Return [X, Y] of the center of cell containing provided text 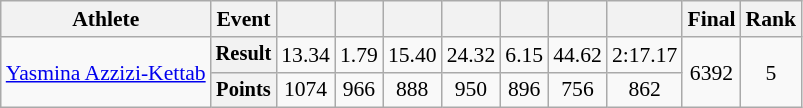
44.62 [578, 55]
Final [711, 19]
2:17.17 [644, 55]
1074 [306, 90]
756 [578, 90]
1.79 [359, 55]
6392 [711, 72]
862 [644, 90]
Athlete [106, 19]
Points [244, 90]
950 [472, 90]
5 [772, 72]
Result [244, 55]
24.32 [472, 55]
896 [524, 90]
Yasmina Azzizi-Kettab [106, 72]
13.34 [306, 55]
888 [412, 90]
Event [244, 19]
Rank [772, 19]
15.40 [412, 55]
6.15 [524, 55]
966 [359, 90]
